From the cell containing the given text, extract its center point as (x, y) coordinate. 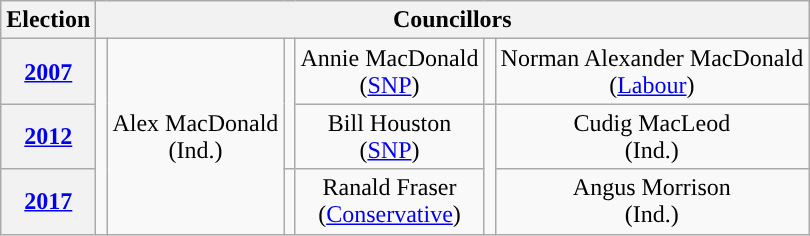
Angus Morrison(Ind.) (652, 202)
2012 (48, 136)
Ranald Fraser(Conservative) (390, 202)
2017 (48, 202)
Councillors (452, 20)
Cudig MacLeod(Ind.) (652, 136)
Annie MacDonald(SNP) (390, 72)
Alex MacDonald(Ind.) (196, 136)
Bill Houston(SNP) (390, 136)
2007 (48, 72)
Election (48, 20)
Norman Alexander MacDonald(Labour) (652, 72)
